Output the [X, Y] coordinate of the center of the cell containing the given text.  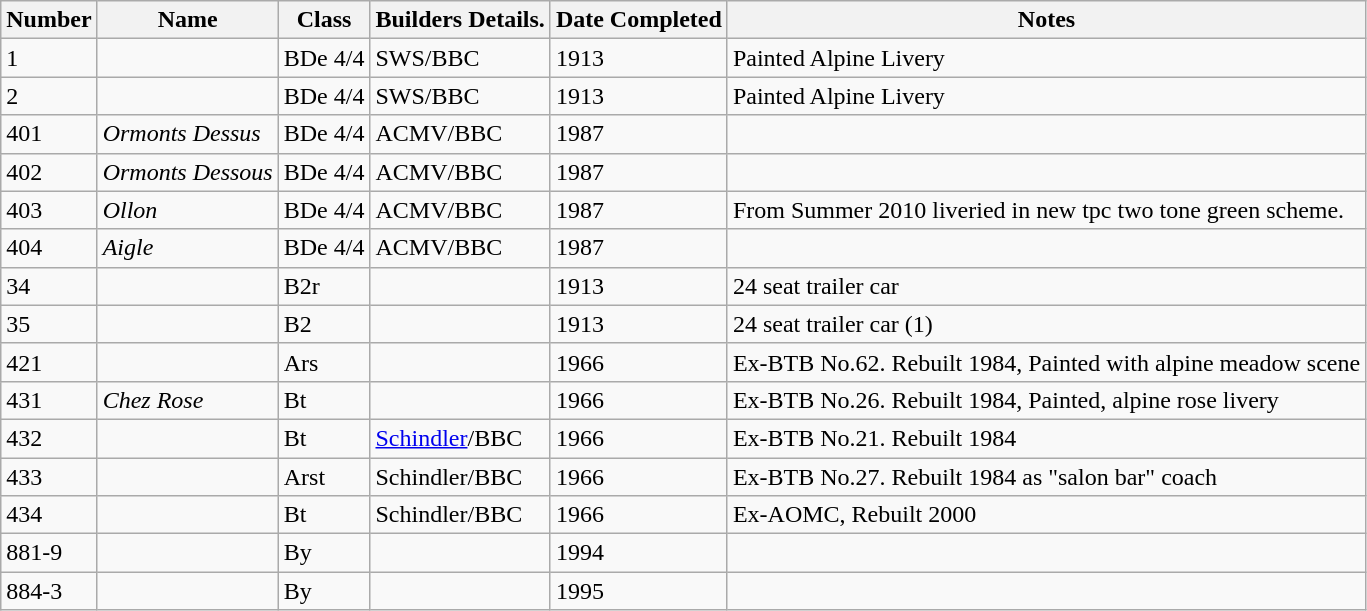
B2r [324, 286]
Class [324, 20]
Arst [324, 477]
2 [49, 96]
403 [49, 210]
Number [49, 20]
Chez Rose [188, 400]
884-3 [49, 591]
1994 [638, 553]
24 seat trailer car (1) [1046, 324]
434 [49, 515]
401 [49, 134]
From Summer 2010 liveried in new tpc two tone green scheme. [1046, 210]
Ex-AOMC, Rebuilt 2000 [1046, 515]
Aigle [188, 248]
Ollon [188, 210]
35 [49, 324]
404 [49, 248]
Ormonts Dessous [188, 172]
Date Completed [638, 20]
1995 [638, 591]
34 [49, 286]
Ex-BTB No.27. Rebuilt 1984 as "salon bar" coach [1046, 477]
Builders Details. [460, 20]
Ormonts Dessus [188, 134]
24 seat trailer car [1046, 286]
B2 [324, 324]
881-9 [49, 553]
Ex-BTB No.62. Rebuilt 1984, Painted with alpine meadow scene [1046, 362]
Ex-BTB No.26. Rebuilt 1984, Painted, alpine rose livery [1046, 400]
433 [49, 477]
402 [49, 172]
1 [49, 58]
Notes [1046, 20]
431 [49, 400]
421 [49, 362]
Ex-BTB No.21. Rebuilt 1984 [1046, 438]
432 [49, 438]
Name [188, 20]
Ars [324, 362]
